For the text-containing cell, return its midpoint in (X, Y) coordinate format. 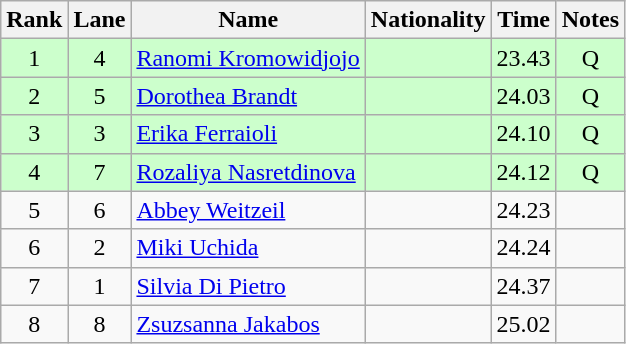
23.43 (524, 58)
24.10 (524, 134)
Lane (100, 20)
25.02 (524, 324)
Name (248, 20)
24.37 (524, 286)
Time (524, 20)
Ranomi Kromowidjojo (248, 58)
Dorothea Brandt (248, 96)
Rozaliya Nasretdinova (248, 172)
24.03 (524, 96)
Nationality (428, 20)
Erika Ferraioli (248, 134)
24.23 (524, 210)
Miki Uchida (248, 248)
Rank (34, 20)
24.12 (524, 172)
Abbey Weitzeil (248, 210)
Notes (590, 20)
24.24 (524, 248)
Silvia Di Pietro (248, 286)
Zsuzsanna Jakabos (248, 324)
